Detect which cell encompasses the target text, then output its (x, y) center coordinate. 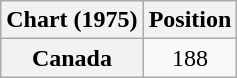
Position (190, 20)
188 (190, 58)
Chart (1975) (72, 20)
Canada (72, 58)
